Provide the (x, y) coordinate of the cell's center where the given text is located.  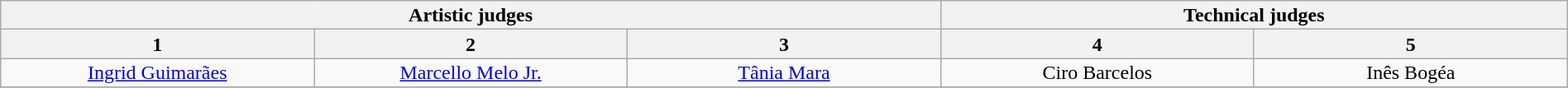
4 (1097, 44)
2 (471, 44)
5 (1411, 44)
Tânia Mara (784, 72)
Technical judges (1254, 15)
Ingrid Guimarães (157, 72)
Artistic judges (471, 15)
1 (157, 44)
3 (784, 44)
Marcello Melo Jr. (471, 72)
Inês Bogéa (1411, 72)
Ciro Barcelos (1097, 72)
